Provide the [x, y] coordinate of the cell's center where the given text is located.  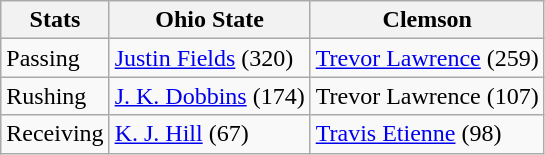
Stats [55, 20]
J. K. Dobbins (174) [210, 96]
Trevor Lawrence (107) [427, 96]
Travis Etienne (98) [427, 134]
Clemson [427, 20]
Trevor Lawrence (259) [427, 58]
K. J. Hill (67) [210, 134]
Justin Fields (320) [210, 58]
Passing [55, 58]
Ohio State [210, 20]
Rushing [55, 96]
Receiving [55, 134]
